Detect which cell encompasses the target text, then output its (x, y) center coordinate. 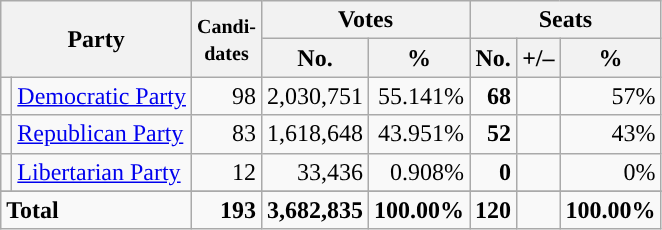
1,618,648 (314, 134)
+/– (538, 58)
Votes (365, 20)
0.908% (420, 172)
Libertarian Party (102, 172)
33,436 (314, 172)
83 (226, 134)
2,030,751 (314, 96)
43% (610, 134)
98 (226, 96)
0% (610, 172)
193 (226, 210)
3,682,835 (314, 210)
0 (494, 172)
12 (226, 172)
68 (494, 96)
Party (96, 39)
Candi-dates (226, 39)
Seats (566, 20)
52 (494, 134)
Republican Party (102, 134)
Democratic Party (102, 96)
43.951% (420, 134)
120 (494, 210)
57% (610, 96)
55.141% (420, 96)
Total (96, 210)
